For the text-containing cell, return its midpoint in [x, y] coordinate format. 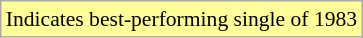
Indicates best-performing single of 1983 [182, 19]
